Scan for the cell matching the given text and deliver its [x, y] coordinate at center. 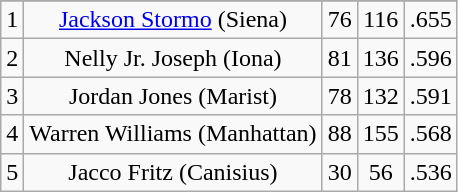
.596 [430, 58]
5 [12, 172]
155 [380, 134]
Jordan Jones (Marist) [173, 96]
76 [340, 20]
30 [340, 172]
78 [340, 96]
88 [340, 134]
4 [12, 134]
Jacco Fritz (Canisius) [173, 172]
116 [380, 20]
Nelly Jr. Joseph (Iona) [173, 58]
81 [340, 58]
1 [12, 20]
.591 [430, 96]
Jackson Stormo (Siena) [173, 20]
56 [380, 172]
Warren Williams (Manhattan) [173, 134]
2 [12, 58]
132 [380, 96]
.655 [430, 20]
3 [12, 96]
.536 [430, 172]
136 [380, 58]
.568 [430, 134]
